Search for the cell housing the specified text and yield its [X, Y] center coordinate. 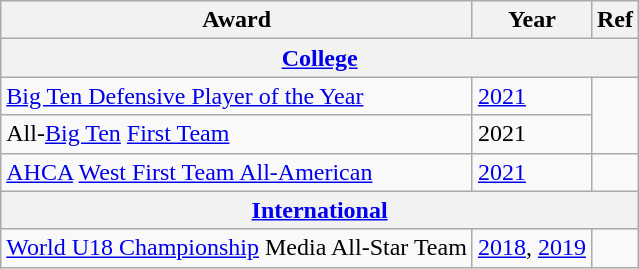
Award [237, 20]
International [320, 210]
2018, 2019 [532, 248]
World U18 Championship Media All-Star Team [237, 248]
Big Ten Defensive Player of the Year [237, 96]
College [320, 58]
All-Big Ten First Team [237, 134]
Year [532, 20]
Ref [614, 20]
AHCA West First Team All-American [237, 172]
